Pinpoint the cell where the given text exists, returning its (x, y) midpoint coordinate. 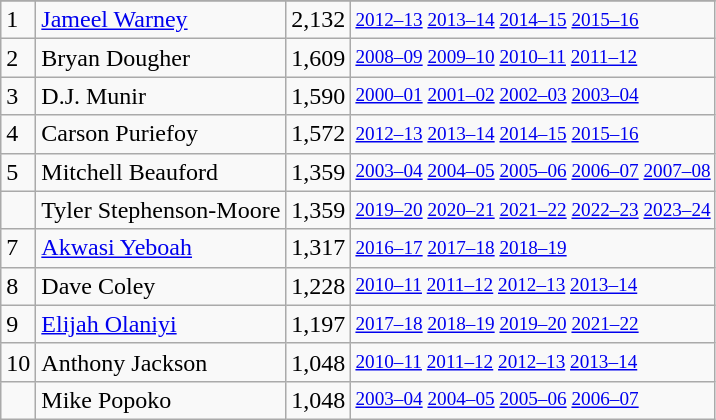
10 (18, 362)
8 (18, 286)
4 (18, 134)
2019–20 2020–21 2021–22 2022–23 2023–24 (533, 210)
1,317 (318, 248)
D.J. Munir (161, 96)
Tyler Stephenson-Moore (161, 210)
7 (18, 248)
1,590 (318, 96)
Carson Puriefoy (161, 134)
2003–04 2004–05 2005–06 2006–07 2007–08 (533, 172)
9 (18, 324)
1,609 (318, 58)
5 (18, 172)
Mike Popoko (161, 400)
2017–18 2018–19 2019–20 2021–22 (533, 324)
Bryan Dougher (161, 58)
Anthony Jackson (161, 362)
Akwasi Yeboah (161, 248)
Dave Coley (161, 286)
2003–04 2004–05 2005–06 2006–07 (533, 400)
2 (18, 58)
1 (18, 20)
2008–09 2009–10 2010–11 2011–12 (533, 58)
Mitchell Beauford (161, 172)
2,132 (318, 20)
Jameel Warney (161, 20)
2016–17 2017–18 2018–19 (533, 248)
Elijah Olaniyi (161, 324)
3 (18, 96)
1,197 (318, 324)
1,228 (318, 286)
2000–01 2001–02 2002–03 2003–04 (533, 96)
1,572 (318, 134)
